Search for the cell housing the specified text and yield its (x, y) center coordinate. 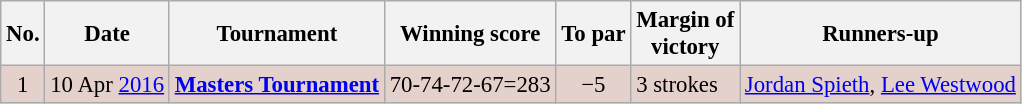
Date (107, 34)
1 (23, 85)
Tournament (276, 34)
Jordan Spieth, Lee Westwood (881, 85)
Runners-up (881, 34)
10 Apr 2016 (107, 85)
Winning score (470, 34)
Margin ofvictory (686, 34)
70-74-72-67=283 (470, 85)
3 strokes (686, 85)
No. (23, 34)
To par (594, 34)
−5 (594, 85)
Masters Tournament (276, 85)
